Pinpoint the cell where the given text exists, returning its [x, y] midpoint coordinate. 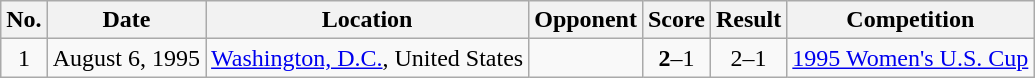
No. [24, 20]
Date [126, 20]
Opponent [586, 20]
Washington, D.C., United States [368, 58]
1 [24, 58]
Competition [910, 20]
1995 Women's U.S. Cup [910, 58]
Result [748, 20]
Location [368, 20]
Score [676, 20]
August 6, 1995 [126, 58]
